Locate the cell with the specified text and output its [x, y] center coordinate. 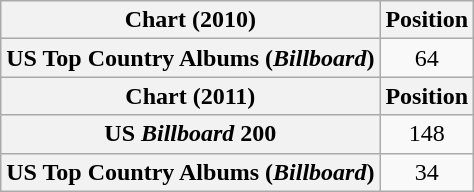
Chart (2010) [190, 20]
Chart (2011) [190, 96]
148 [427, 134]
34 [427, 172]
US Billboard 200 [190, 134]
64 [427, 58]
